For the text-containing cell, return its midpoint in (X, Y) coordinate format. 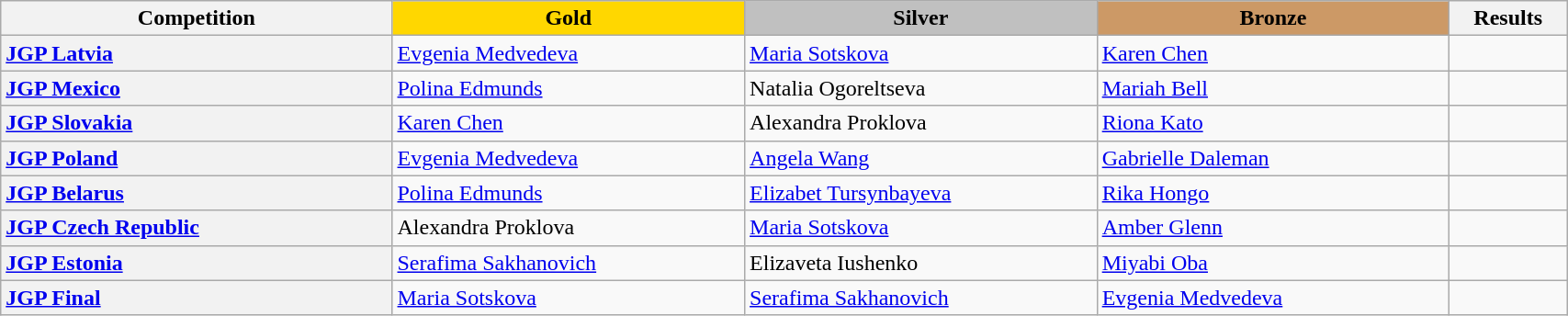
Amber Glenn (1273, 228)
Results (1508, 18)
JGP Belarus (197, 193)
Mariah Bell (1273, 88)
JGP Slovakia (197, 123)
Gabrielle Daleman (1273, 158)
JGP Final (197, 298)
Miyabi Oba (1273, 263)
JGP Latvia (197, 53)
Angela Wang (921, 158)
Bronze (1273, 18)
Elizaveta Iushenko (921, 263)
JGP Estonia (197, 263)
Silver (921, 18)
Competition (197, 18)
Natalia Ogoreltseva (921, 88)
JGP Mexico (197, 88)
Gold (569, 18)
Riona Kato (1273, 123)
JGP Poland (197, 158)
Elizabet Tursynbayeva (921, 193)
JGP Czech Republic (197, 228)
Rika Hongo (1273, 193)
